Return the [x, y] coordinate for the center point of the cell that contains the specified text.  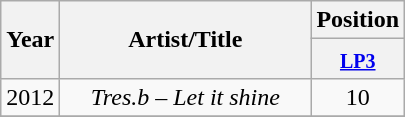
Artist/Title [186, 40]
LP3 [358, 59]
Tres.b – Let it shine [186, 98]
2012 [30, 98]
10 [358, 98]
Position [358, 20]
Year [30, 40]
